For the text-containing cell, return its midpoint in (x, y) coordinate format. 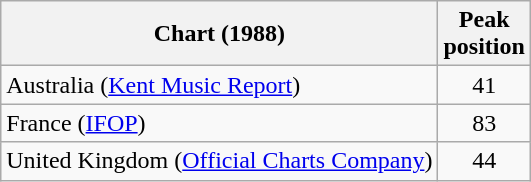
41 (484, 85)
Chart (1988) (220, 34)
France (IFOP) (220, 123)
United Kingdom (Official Charts Company) (220, 161)
44 (484, 161)
Australia (Kent Music Report) (220, 85)
83 (484, 123)
Peakposition (484, 34)
